Return [x, y] of the center of cell containing provided text 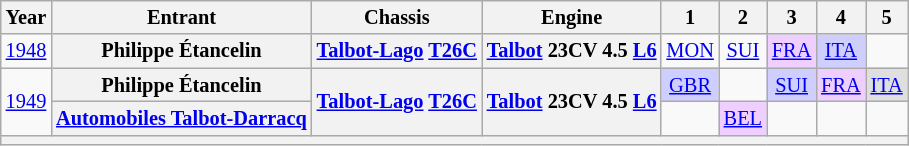
1 [690, 17]
Entrant [182, 17]
Chassis [397, 17]
BEL [743, 118]
4 [840, 17]
GBR [690, 85]
3 [792, 17]
Year [26, 17]
2 [743, 17]
1949 [26, 102]
Automobiles Talbot-Darracq [182, 118]
Engine [572, 17]
5 [887, 17]
MON [690, 51]
1948 [26, 51]
